Output the [X, Y] coordinate of the center of the cell containing the given text.  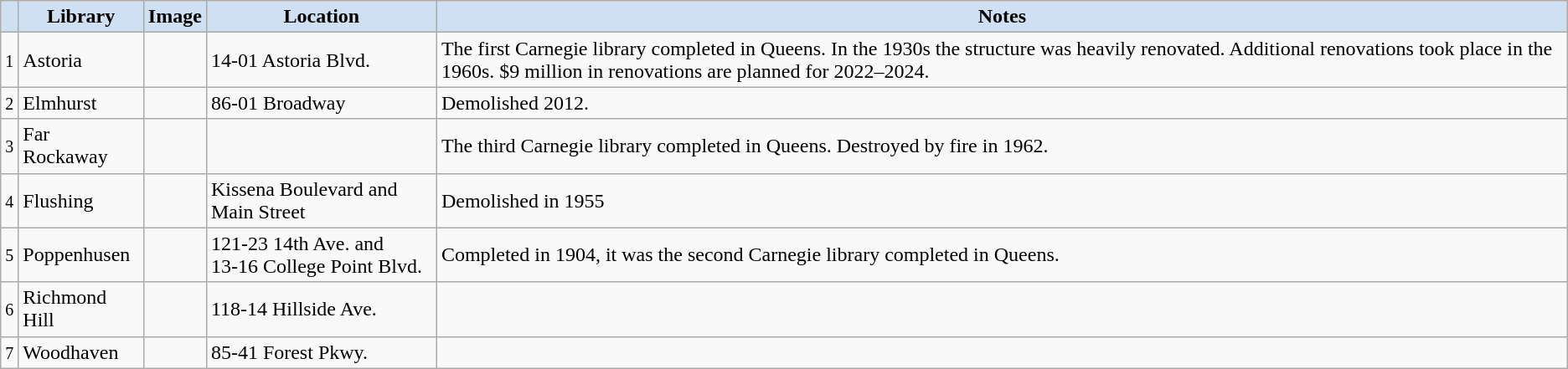
Astoria [80, 60]
Kissena Boulevard and Main Street [322, 201]
Demolished 2012. [1002, 103]
Notes [1002, 17]
2 [10, 103]
3 [10, 146]
Location [322, 17]
85-41 Forest Pkwy. [322, 352]
Richmond Hill [80, 310]
Poppenhusen [80, 254]
Library [80, 17]
Image [174, 17]
Woodhaven [80, 352]
Demolished in 1955 [1002, 201]
1 [10, 60]
14-01 Astoria Blvd. [322, 60]
6 [10, 310]
7 [10, 352]
118-14 Hillside Ave. [322, 310]
86-01 Broadway [322, 103]
Far Rockaway [80, 146]
Completed in 1904, it was the second Carnegie library completed in Queens. [1002, 254]
121-23 14th Ave. and13-16 College Point Blvd. [322, 254]
The third Carnegie library completed in Queens. Destroyed by fire in 1962. [1002, 146]
Elmhurst [80, 103]
5 [10, 254]
4 [10, 201]
Flushing [80, 201]
